Pinpoint the cell where the given text exists, returning its (X, Y) midpoint coordinate. 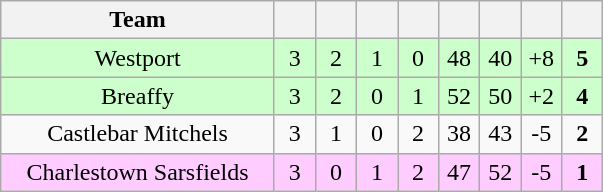
5 (582, 58)
50 (500, 96)
Charlestown Sarsfields (138, 172)
38 (460, 134)
Castlebar Mitchels (138, 134)
4 (582, 96)
Westport (138, 58)
+8 (542, 58)
48 (460, 58)
Breaffy (138, 96)
+2 (542, 96)
40 (500, 58)
Team (138, 20)
47 (460, 172)
43 (500, 134)
